Pinpoint the cell where the given text exists, returning its [X, Y] midpoint coordinate. 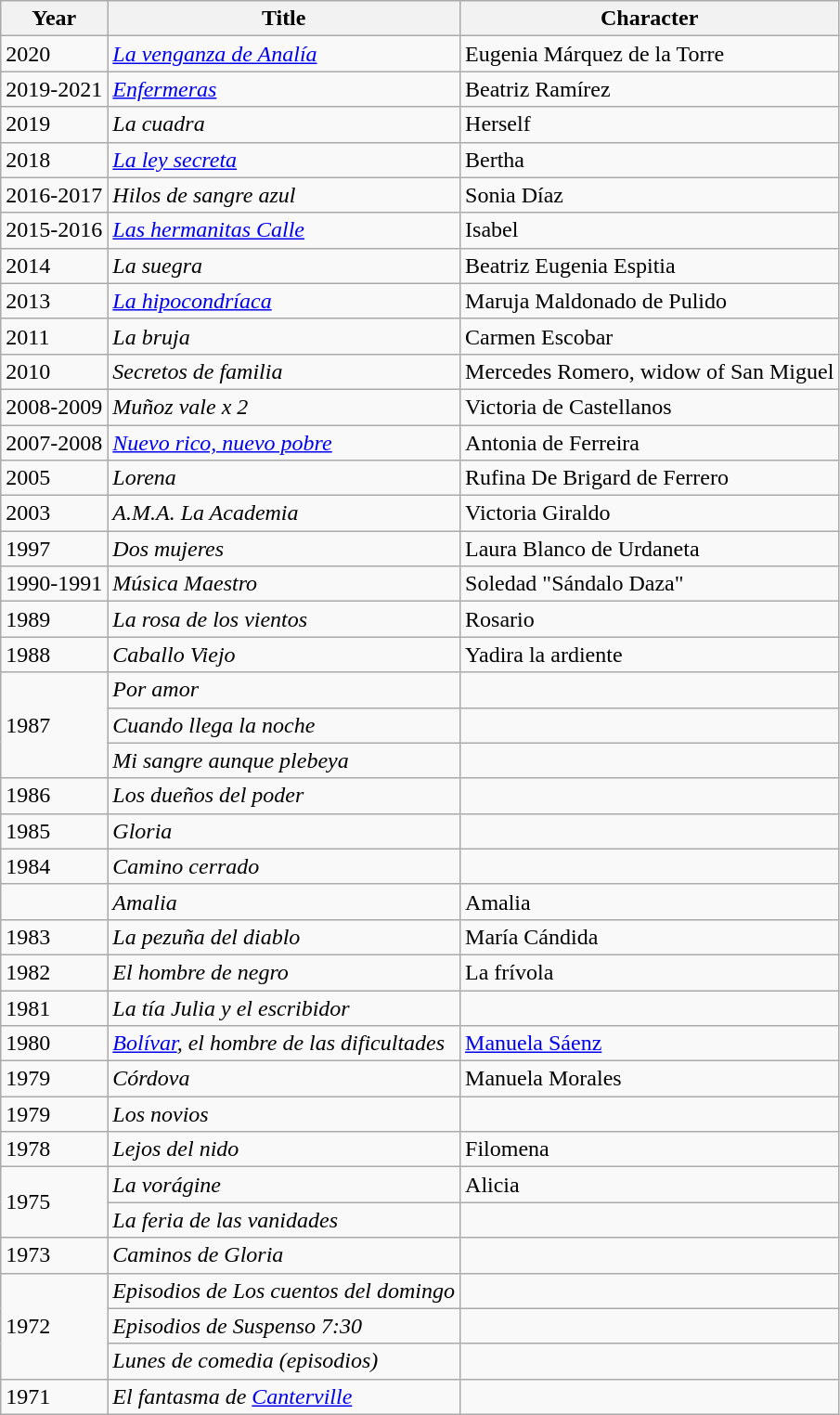
Rosario [650, 619]
2019-2021 [54, 89]
La tía Julia y el escribidor [284, 1007]
Herself [650, 124]
La rosa de los vientos [284, 619]
Lunes de comedia (episodios) [284, 1361]
María Cándida [650, 937]
Maruja Maldonado de Pulido [650, 301]
1981 [54, 1007]
1978 [54, 1149]
Secretos de familia [284, 371]
Title [284, 19]
Bertha [650, 160]
Hilos de sangre azul [284, 195]
1973 [54, 1255]
Sonia Díaz [650, 195]
El hombre de negro [284, 972]
Beatriz Eugenia Espitia [650, 266]
Música Maestro [284, 584]
Yadira la ardiente [650, 655]
2003 [54, 513]
Dos mujeres [284, 549]
La suegra [284, 266]
Victoria de Castellanos [650, 407]
2005 [54, 478]
1975 [54, 1202]
Filomena [650, 1149]
Cuando llega la noche [284, 725]
A.M.A. La Academia [284, 513]
Episodios de Los cuentos del domingo [284, 1291]
2008-2009 [54, 407]
Alicia [650, 1185]
1971 [54, 1396]
Laura Blanco de Urdaneta [650, 549]
2013 [54, 301]
Rufina De Brigard de Ferrero [650, 478]
Córdova [284, 1079]
Mi sangre aunque plebeya [284, 760]
Episodios de Suspenso 7:30 [284, 1326]
Lejos del nido [284, 1149]
Caballo Viejo [284, 655]
1972 [54, 1326]
2019 [54, 124]
2007-2008 [54, 443]
La cuadra [284, 124]
El fantasma de Canterville [284, 1396]
Los dueños del poder [284, 796]
Carmen Escobar [650, 336]
Nuevo rico, nuevo pobre [284, 443]
1997 [54, 549]
La frívola [650, 972]
1990-1991 [54, 584]
La ley secreta [284, 160]
Eugenia Márquez de la Torre [650, 54]
1989 [54, 619]
Bolívar, el hombre de las dificultades [284, 1044]
La pezuña del diablo [284, 937]
1980 [54, 1044]
Enfermeras [284, 89]
2015-2016 [54, 230]
2011 [54, 336]
Beatriz Ramírez [650, 89]
Lorena [284, 478]
La feria de las vanidades [284, 1220]
La vorágine [284, 1185]
Manuela Morales [650, 1079]
La hipocondríaca [284, 301]
2014 [54, 266]
2010 [54, 371]
Soledad "Sándalo Daza" [650, 584]
Character [650, 19]
La bruja [284, 336]
2016-2017 [54, 195]
1985 [54, 831]
Year [54, 19]
Las hermanitas Calle [284, 230]
Caminos de Gloria [284, 1255]
Los novios [284, 1114]
1984 [54, 866]
Victoria Giraldo [650, 513]
1988 [54, 655]
1987 [54, 725]
1982 [54, 972]
2020 [54, 54]
Gloria [284, 831]
1986 [54, 796]
Muñoz vale x 2 [284, 407]
Camino cerrado [284, 866]
Antonia de Ferreira [650, 443]
2018 [54, 160]
1983 [54, 937]
Isabel [650, 230]
Por amor [284, 690]
La venganza de Analía [284, 54]
Manuela Sáenz [650, 1044]
Mercedes Romero, widow of San Miguel [650, 371]
